Find where the given text appears and provide that cell's center as (X, Y) coordinate. 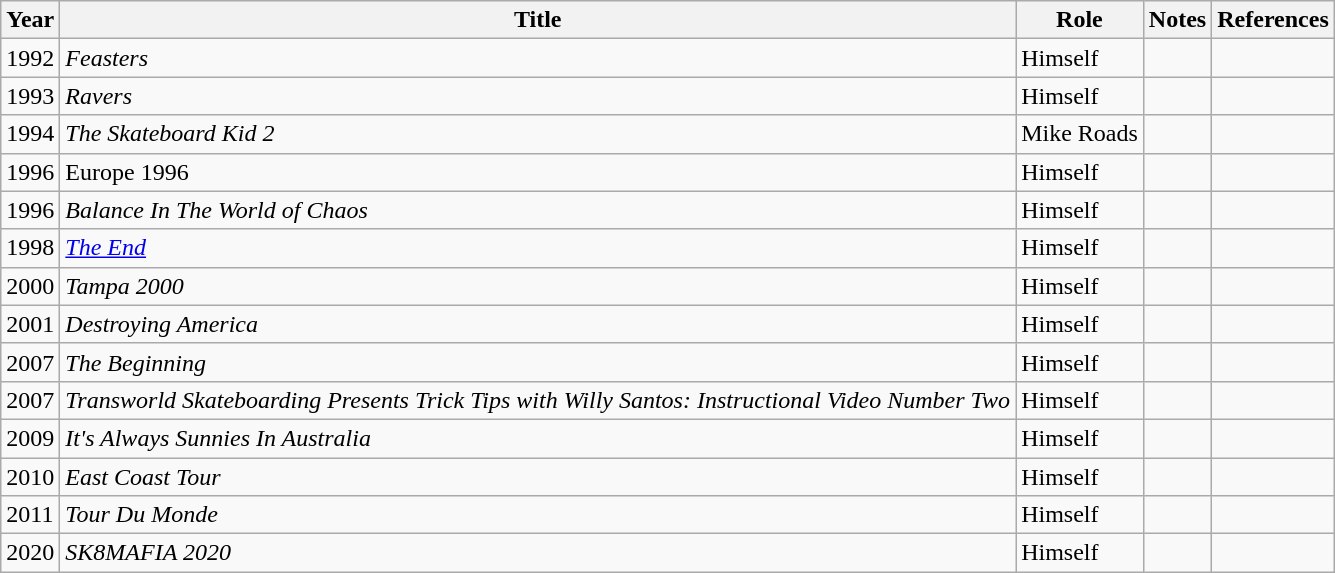
1994 (30, 134)
Ravers (538, 96)
References (1274, 20)
East Coast Tour (538, 477)
2009 (30, 438)
Role (1080, 20)
Destroying America (538, 324)
2001 (30, 324)
Transworld Skateboarding Presents Trick Tips with Willy Santos: Instructional Video Number Two (538, 400)
It's Always Sunnies In Australia (538, 438)
Europe 1996 (538, 172)
2011 (30, 515)
Feasters (538, 58)
1992 (30, 58)
Tour Du Monde (538, 515)
Balance In The World of Chaos (538, 210)
2020 (30, 553)
The Beginning (538, 362)
Title (538, 20)
SK8MAFIA 2020 (538, 553)
2000 (30, 286)
The Skateboard Kid 2 (538, 134)
The End (538, 248)
1993 (30, 96)
Year (30, 20)
1998 (30, 248)
2010 (30, 477)
Mike Roads (1080, 134)
Tampa 2000 (538, 286)
Notes (1177, 20)
